Search for the cell housing the specified text and yield its (x, y) center coordinate. 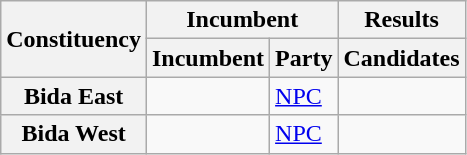
Bida West (74, 134)
Bida East (74, 96)
Candidates (402, 58)
Party (304, 58)
Results (402, 20)
Constituency (74, 39)
